For the text-containing cell, return its midpoint in [x, y] coordinate format. 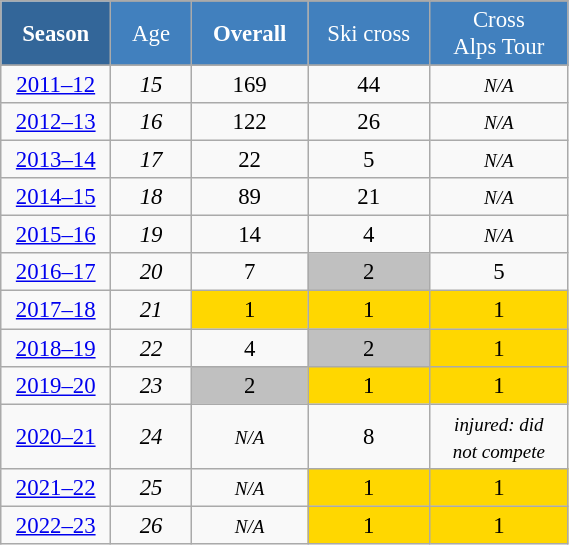
Overall [250, 34]
44 [369, 85]
23 [152, 385]
Ski cross [369, 34]
2017–18 [56, 310]
17 [152, 160]
25 [152, 487]
2013–14 [56, 160]
CrossAlps Tour [499, 34]
2020–21 [56, 436]
19 [152, 235]
24 [152, 436]
18 [152, 197]
2014–15 [56, 197]
8 [369, 436]
14 [250, 235]
169 [250, 85]
16 [152, 122]
20 [152, 273]
2022–23 [56, 525]
2018–19 [56, 348]
2011–12 [56, 85]
89 [250, 197]
2015–16 [56, 235]
7 [250, 273]
2012–13 [56, 122]
15 [152, 85]
122 [250, 122]
2016–17 [56, 273]
Age [152, 34]
Season [56, 34]
2019–20 [56, 385]
2021–22 [56, 487]
injured: didnot compete [499, 436]
